Return the [x, y] coordinate for the center point of the cell that contains the specified text.  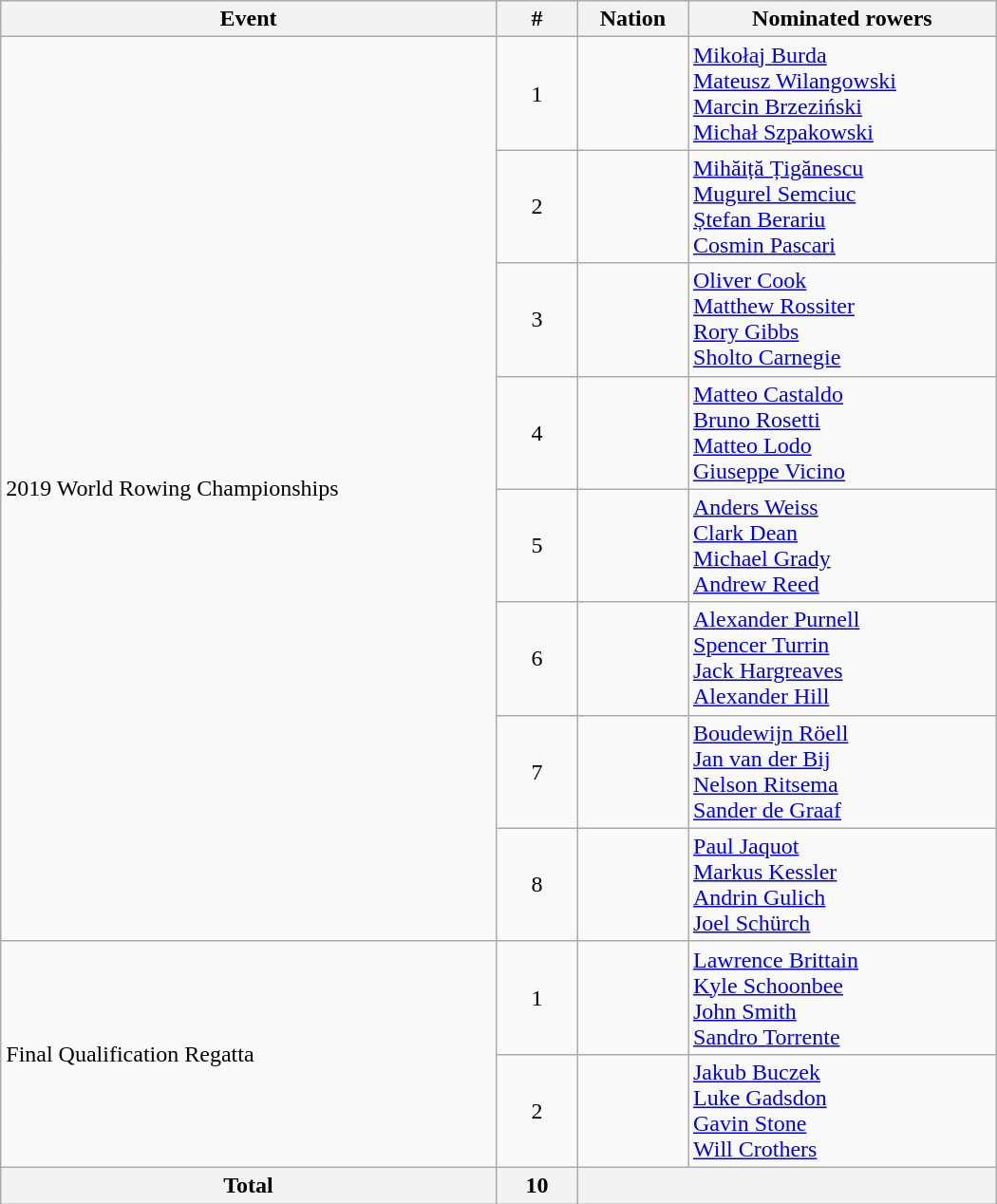
Nominated rowers [841, 19]
Oliver CookMatthew RossiterRory GibbsSholto Carnegie [841, 319]
Total [249, 1185]
Mihăiță ȚigănescuMugurel SemciucȘtefan BerariuCosmin Pascari [841, 207]
Boudewijn RöellJan van der BijNelson RitsemaSander de Graaf [841, 771]
Nation [632, 19]
Matteo CastaldoBruno RosettiMatteo LodoGiuseppe Vicino [841, 433]
Event [249, 19]
10 [536, 1185]
3 [536, 319]
Paul JaquotMarkus KesslerAndrin GulichJoel Schürch [841, 885]
Final Qualification Regatta [249, 1054]
8 [536, 885]
6 [536, 659]
Anders WeissClark DeanMichael GradyAndrew Reed [841, 545]
2019 World Rowing Championships [249, 489]
# [536, 19]
Jakub BuczekLuke GadsdonGavin StoneWill Crothers [841, 1111]
5 [536, 545]
Alexander PurnellSpencer TurrinJack HargreavesAlexander Hill [841, 659]
Lawrence BrittainKyle SchoonbeeJohn SmithSandro Torrente [841, 997]
4 [536, 433]
Mikołaj BurdaMateusz WilangowskiMarcin BrzezińskiMichał Szpakowski [841, 93]
7 [536, 771]
